For the text-containing cell, return its midpoint in (X, Y) coordinate format. 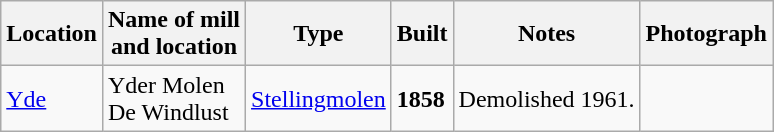
Location (52, 34)
Type (319, 34)
Demolished 1961. (546, 98)
Yde (52, 98)
1858 (422, 98)
Stellingmolen (319, 98)
Built (422, 34)
Notes (546, 34)
Photograph (706, 34)
Name of milland location (174, 34)
Yder MolenDe Windlust (174, 98)
